Identify which cell holds the provided text, then report its [x, y] central coordinate. 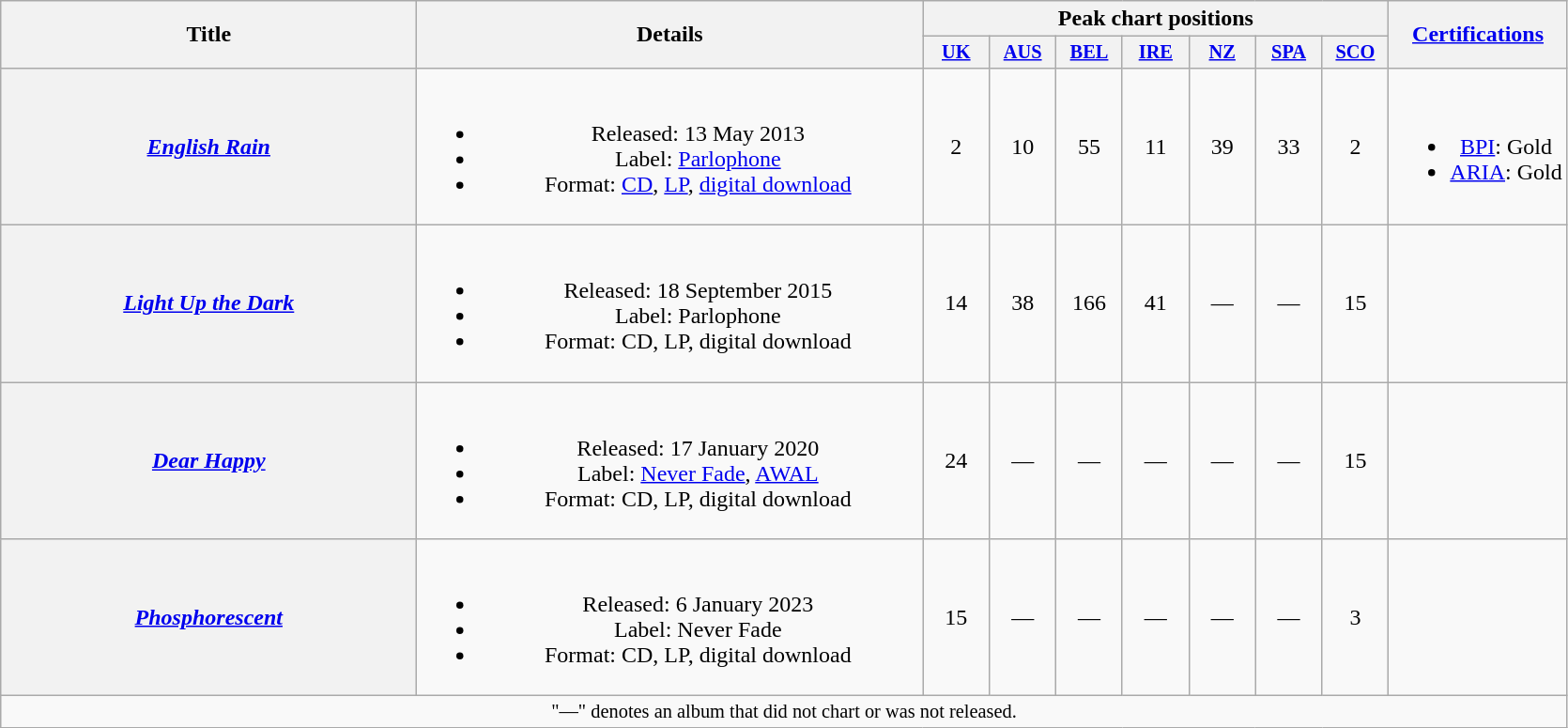
Released: 18 September 2015Label: ParlophoneFormat: CD, LP, digital download [670, 304]
Certifications [1478, 35]
55 [1089, 147]
BEL [1089, 53]
Details [670, 35]
3 [1356, 618]
Phosphorescent [208, 618]
SPA [1288, 53]
10 [1023, 147]
33 [1288, 147]
NZ [1222, 53]
English Rain [208, 147]
38 [1023, 304]
Title [208, 35]
"—" denotes an album that did not chart or was not released. [784, 712]
IRE [1155, 53]
Light Up the Dark [208, 304]
Dear Happy [208, 460]
SCO [1356, 53]
24 [956, 460]
11 [1155, 147]
14 [956, 304]
Released: 17 January 2020Label: Never Fade, AWALFormat: CD, LP, digital download [670, 460]
AUS [1023, 53]
39 [1222, 147]
166 [1089, 304]
Released: 13 May 2013Label: ParlophoneFormat: CD, LP, digital download [670, 147]
BPI: GoldARIA: Gold [1478, 147]
UK [956, 53]
Released: 6 January 2023Label: Never FadeFormat: CD, LP, digital download [670, 618]
41 [1155, 304]
Peak chart positions [1156, 19]
